Identify which cell holds the provided text, then report its (X, Y) central coordinate. 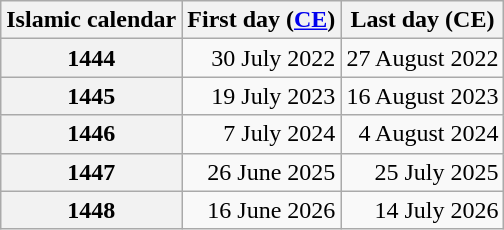
27 August 2022 (422, 58)
Islamic calendar (92, 20)
4 August 2024 (422, 134)
14 July 2026 (422, 210)
16 August 2023 (422, 96)
1448 (92, 210)
16 June 2026 (262, 210)
7 July 2024 (262, 134)
1447 (92, 172)
Last day (CE) (422, 20)
25 July 2025 (422, 172)
1444 (92, 58)
19 July 2023 (262, 96)
30 July 2022 (262, 58)
1446 (92, 134)
26 June 2025 (262, 172)
1445 (92, 96)
First day (CE) (262, 20)
